Return [X, Y] of the center of cell containing provided text 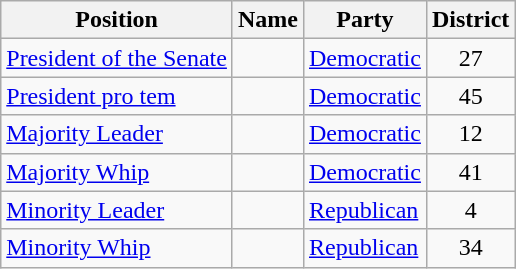
34 [470, 248]
Party [364, 20]
President pro tem [117, 96]
President of the Senate [117, 58]
Majority Leader [117, 134]
12 [470, 134]
Minority Whip [117, 248]
27 [470, 58]
Majority Whip [117, 172]
45 [470, 96]
Name [268, 20]
4 [470, 210]
41 [470, 172]
District [470, 20]
Minority Leader [117, 210]
Position [117, 20]
